Return (x, y) of the center of cell containing provided text 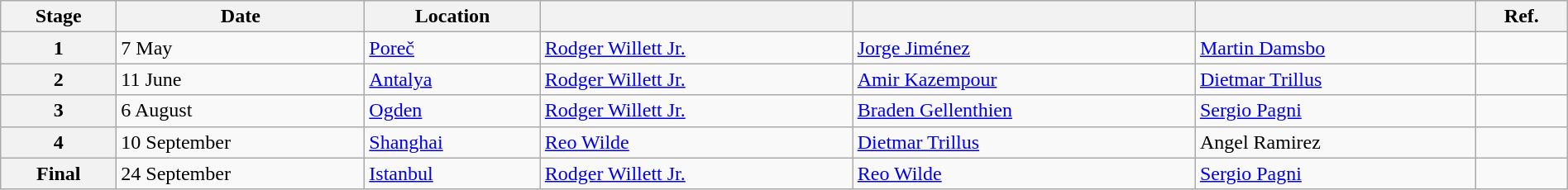
Poreč (452, 48)
Ogden (452, 111)
Braden Gellenthien (1024, 111)
Amir Kazempour (1024, 79)
3 (59, 111)
4 (59, 142)
10 September (241, 142)
Jorge Jiménez (1024, 48)
Ref. (1522, 17)
11 June (241, 79)
Shanghai (452, 142)
24 September (241, 173)
Istanbul (452, 173)
Stage (59, 17)
Antalya (452, 79)
Martin Damsbo (1335, 48)
Date (241, 17)
Angel Ramirez (1335, 142)
1 (59, 48)
6 August (241, 111)
2 (59, 79)
Final (59, 173)
Location (452, 17)
7 May (241, 48)
